Search for the cell housing the specified text and yield its (x, y) center coordinate. 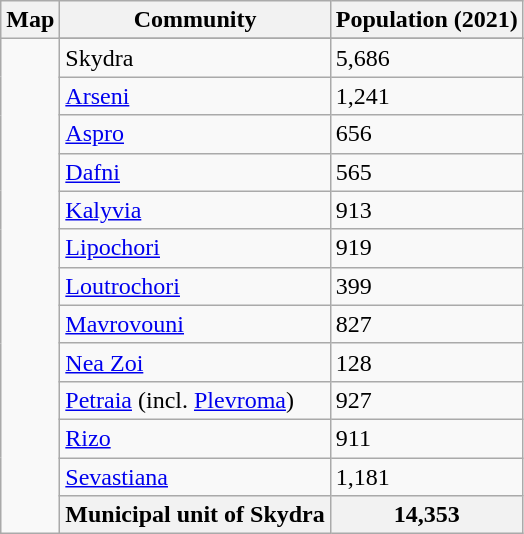
128 (426, 362)
Skydra (195, 58)
Rizo (195, 438)
Sevastiana (195, 477)
Loutrochori (195, 286)
Petraia (incl. Plevroma) (195, 400)
14,353 (426, 515)
5,686 (426, 58)
919 (426, 248)
Community (195, 20)
Arseni (195, 96)
656 (426, 134)
927 (426, 400)
1,181 (426, 477)
Nea Zoi (195, 362)
Municipal unit of Skydra (195, 515)
Map (30, 20)
Aspro (195, 134)
911 (426, 438)
Dafni (195, 172)
1,241 (426, 96)
Population (2021) (426, 20)
Kalyvia (195, 210)
913 (426, 210)
827 (426, 324)
399 (426, 286)
565 (426, 172)
Mavrovouni (195, 324)
Lipochori (195, 248)
